Determine the (X, Y) coordinate at the center of the cell enclosing the given text.  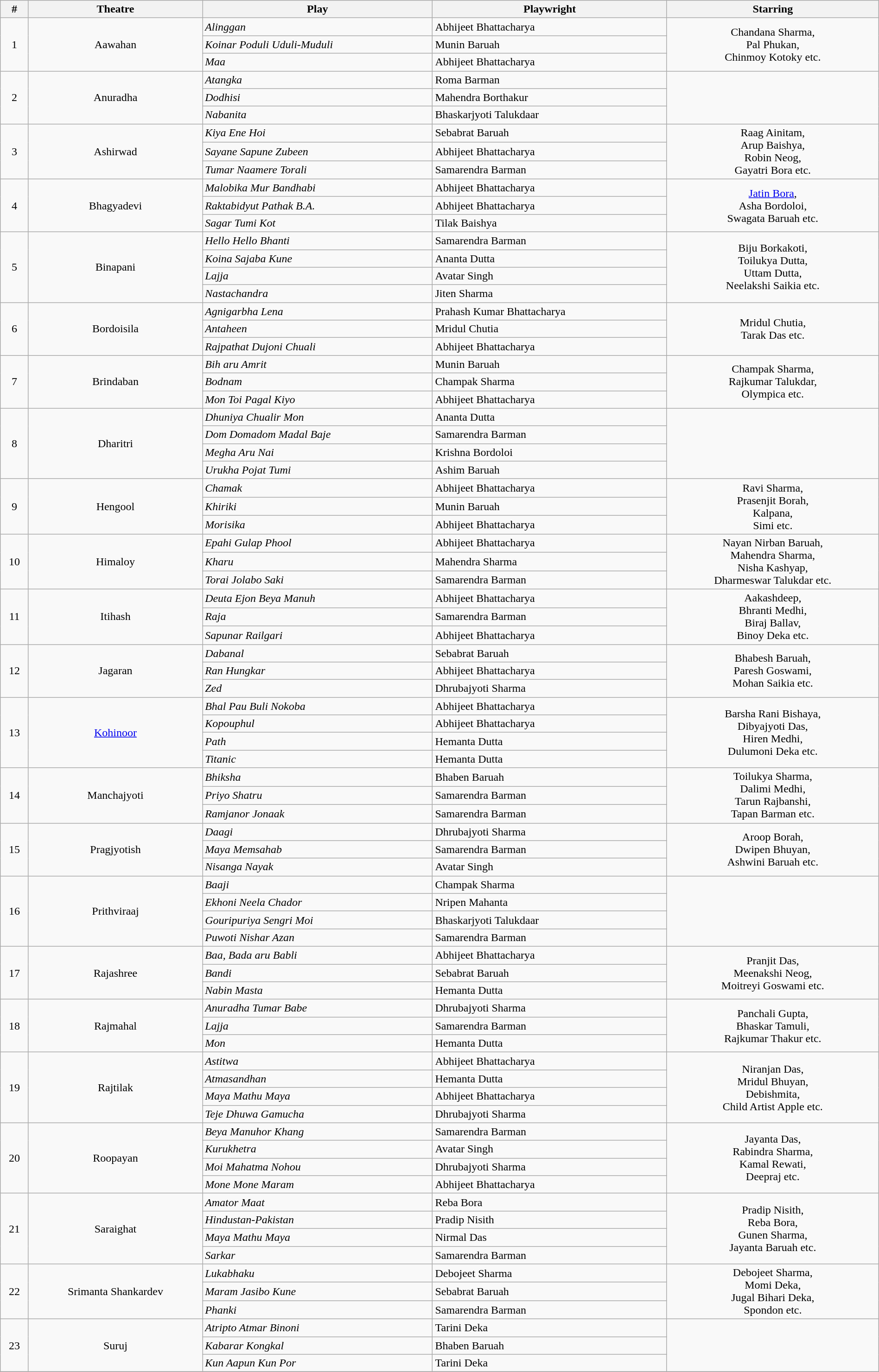
Hindustan-Pakistan (318, 1220)
13 (15, 733)
Debojeet Sharma (550, 1273)
Pragjyotish (115, 849)
14 (15, 795)
Aawahan (115, 44)
23 (15, 1346)
Hengool (115, 506)
Dharitri (115, 443)
Itihash (115, 616)
21 (15, 1228)
Nastachandra (318, 294)
Bhagyadevi (115, 205)
Nripen Mahanta (550, 902)
Himaloy (115, 562)
Maya Memsahab (318, 849)
Mone Mone Maram (318, 1184)
Barsha Rani Bishaya, Dibyajyoti Das, Hiren Medhi, Dulumoni Deka etc. (772, 733)
Urukha Pojat Tumi (318, 470)
Roopayan (115, 1158)
Phanki (318, 1310)
11 (15, 616)
Jagaran (115, 670)
Bordoisila (115, 329)
Khiriki (318, 506)
Gouripuriya Sengri Moi (318, 920)
Srimanta Shankardev (115, 1292)
Sagar Tumi Kot (318, 223)
Dabanal (318, 653)
Atmasandhan (318, 1079)
Dom Domadom Madal Baje (318, 435)
Alinggan (318, 27)
Antaheen (318, 329)
Moi Mahatma Nohou (318, 1167)
Torai Jolabo Saki (318, 580)
Binapani (115, 267)
Anuradha (115, 97)
Nayan Nirban Baruah, Mahendra Sharma, Nisha Kashyap, Dharmeswar Talukdar etc. (772, 562)
1 (15, 44)
17 (15, 973)
Saraighat (115, 1228)
Bandi (318, 973)
Titanic (318, 759)
Hello Hello Bhanti (318, 240)
Mridul Chutia (550, 329)
Bhabesh Baruah, Paresh Goswami, Mohan Saikia etc. (772, 670)
Kiya Ene Hoi (318, 133)
Bih aru Amrit (318, 364)
Ashim Baruah (550, 470)
Jiten Sharma (550, 294)
Debojeet Sharma, Momi Deka, Jugal Bihari Deka, Spondon etc. (772, 1292)
Amator Maat (318, 1202)
Puwoti Nishar Azan (318, 937)
Chamak (318, 488)
9 (15, 506)
Toilukya Sharma, Dalimi Medhi,Tarun Rajbanshi,Tapan Barman etc. (772, 795)
Ekhoni Neela Chador (318, 902)
Zed (318, 689)
Mahendra Borthakur (550, 97)
Ran Hungkar (318, 671)
Pradip Nisith, Reba Bora,Gunen Sharma, Jayanta Baruah etc. (772, 1228)
Raag Ainitam, Arup Baishya,Robin Neog, Gayatri Bora etc. (772, 151)
Baaji (318, 885)
Brindaban (115, 382)
Raja (318, 617)
Tumar Naamere Torali (318, 170)
Astitwa (318, 1061)
Agnigarbha Lena (318, 311)
Jatin Bora, Asha Bordoloi, Swagata Baruah etc. (772, 205)
Epahi Gulap Phool (318, 543)
Aakashdeep, Bhranti Medhi, Biraj Ballav, Binoy Deka etc. (772, 616)
Sarkar (318, 1255)
7 (15, 382)
Sayane Sapune Zubeen (318, 152)
Morisika (318, 525)
Biju Borkakoti, Toilukya Dutta, Uttam Dutta, Neelakshi Saikia etc. (772, 267)
Pranjit Das, Meenakshi Neog,Moitreyi Goswami etc. (772, 973)
Ravi Sharma, Prasenjit Borah, Kalpana, Simi etc. (772, 506)
Daagi (318, 832)
Lukabhaku (318, 1273)
15 (15, 849)
Kopouphul (318, 724)
Dodhisi (318, 97)
Nisanga Nayak (318, 867)
Bhal Pau Buli Nokoba (318, 706)
4 (15, 205)
Suruj (115, 1346)
Baa, Bada aru Babli (318, 955)
# (15, 9)
Raktabidyut Pathak B.A. (318, 205)
Koinar Poduli Uduli-Muduli (318, 44)
5 (15, 267)
Rajpathat Dujoni Chuali (318, 347)
Mridul Chutia, Tarak Das etc. (772, 329)
2 (15, 97)
Nabanita (318, 115)
Aroop Borah, Dwipen Bhuyan, Ashwini Baruah etc. (772, 849)
Kharu (318, 562)
Path (318, 741)
Chandana Sharma, Pal Phukan,Chinmoy Kotoky etc. (772, 44)
18 (15, 1026)
3 (15, 151)
Beya Manuhor Khang (318, 1132)
Panchali Gupta, Bhaskar Tamuli,Rajkumar Thakur etc. (772, 1026)
Teje Dhuwa Gamucha (318, 1114)
Play (318, 9)
Atangka (318, 80)
19 (15, 1087)
12 (15, 670)
6 (15, 329)
Rajashree (115, 973)
Kabarar Kongkal (318, 1346)
Ramjanor Jonaak (318, 814)
Bodnam (318, 382)
Kurukhetra (318, 1149)
Prithviraaj (115, 911)
Krishna Bordoloi (550, 452)
Megha Aru Nai (318, 452)
Jayanta Das, Rabindra Sharma, Kamal Rewati, Deepraj etc. (772, 1158)
Starring (772, 9)
Manchajyoti (115, 795)
Maram Jasibo Kune (318, 1291)
Maa (318, 62)
Reba Bora (550, 1202)
Playwright (550, 9)
Priyo Shatru (318, 796)
Roma Barman (550, 80)
Champak Sharma, Rajkumar Talukdar,Olympica etc. (772, 382)
Kun Aapun Kun Por (318, 1363)
Rajmahal (115, 1026)
Nirmal Das (550, 1237)
Niranjan Das, Mridul Bhuyan, Debishmita, Child Artist Apple etc. (772, 1087)
8 (15, 443)
22 (15, 1292)
Dhuniya Chualir Mon (318, 417)
Mon (318, 1043)
16 (15, 911)
Mon Toi Pagal Kiyo (318, 399)
Rajtilak (115, 1087)
Mahendra Sharma (550, 562)
Atripto Atmar Binoni (318, 1328)
Anuradha Tumar Babe (318, 1008)
Deuta Ejon Beya Manuh (318, 598)
Koina Sajaba Kune (318, 258)
Sapunar Railgari (318, 635)
Pradip Nisith (550, 1220)
Theatre (115, 9)
10 (15, 562)
Prahash Kumar Bhattacharya (550, 311)
Kohinoor (115, 733)
Nabin Masta (318, 991)
Bhiksha (318, 777)
20 (15, 1158)
Tilak Baishya (550, 223)
Ashirwad (115, 151)
Malobika Mur Bandhabi (318, 188)
